Return [X, Y] of the center of cell containing provided text 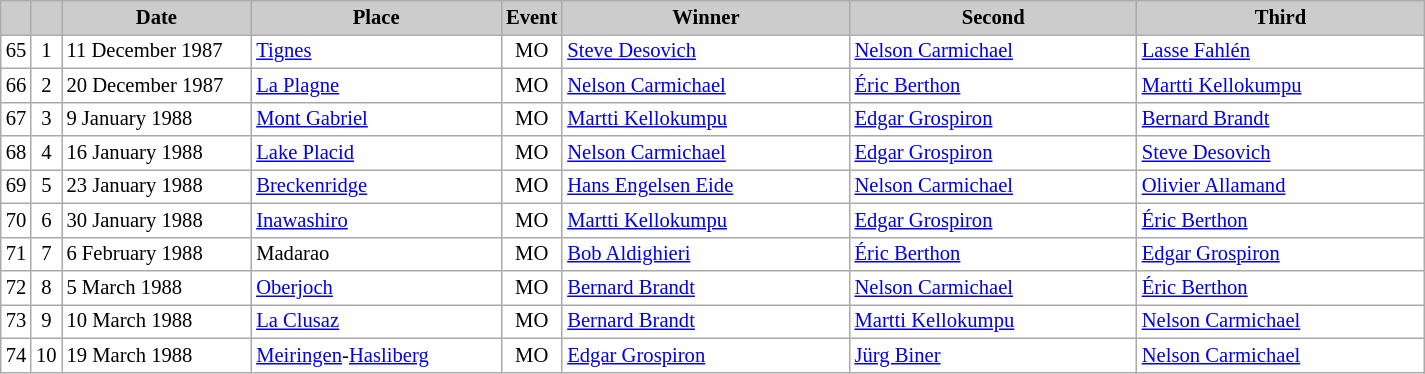
2 [46, 85]
74 [16, 355]
Inawashiro [376, 220]
19 March 1988 [157, 355]
68 [16, 153]
70 [16, 220]
Lasse Fahlén [1280, 51]
20 December 1987 [157, 85]
6 February 1988 [157, 254]
Hans Engelsen Eide [706, 186]
65 [16, 51]
5 March 1988 [157, 287]
73 [16, 321]
11 December 1987 [157, 51]
3 [46, 119]
1 [46, 51]
La Clusaz [376, 321]
6 [46, 220]
Place [376, 17]
Tignes [376, 51]
23 January 1988 [157, 186]
La Plagne [376, 85]
72 [16, 287]
4 [46, 153]
Madarao [376, 254]
Breckenridge [376, 186]
9 January 1988 [157, 119]
10 March 1988 [157, 321]
8 [46, 287]
Date [157, 17]
Olivier Allamand [1280, 186]
Third [1280, 17]
66 [16, 85]
10 [46, 355]
Oberjoch [376, 287]
71 [16, 254]
30 January 1988 [157, 220]
Bob Aldighieri [706, 254]
Winner [706, 17]
Mont Gabriel [376, 119]
Lake Placid [376, 153]
Event [532, 17]
16 January 1988 [157, 153]
7 [46, 254]
5 [46, 186]
Jürg Biner [994, 355]
Meiringen-Hasliberg [376, 355]
Second [994, 17]
67 [16, 119]
69 [16, 186]
9 [46, 321]
